Pinpoint the cell where the given text exists, returning its (x, y) midpoint coordinate. 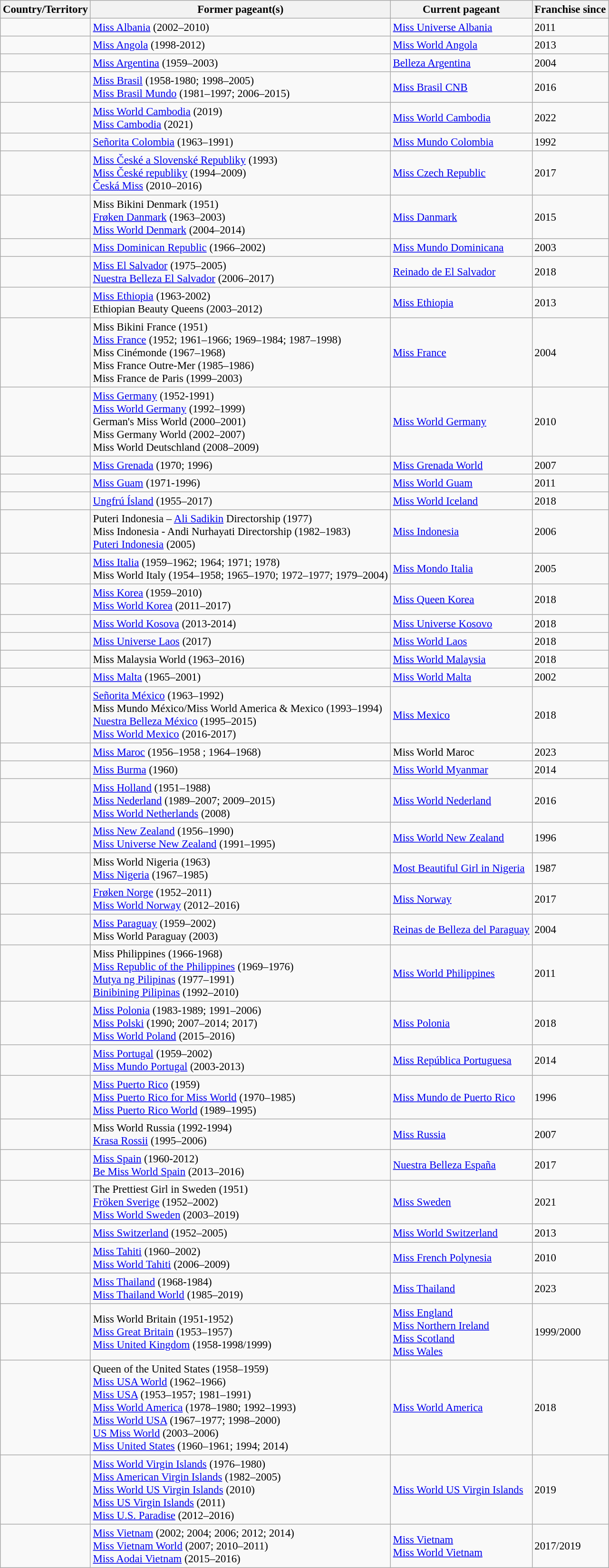
Reinas de Belleza del Paraguay (461, 929)
Miss Albania (2002–2010) (241, 28)
Miss Thailand (1968-1984)Miss Thailand World (1985–2019) (241, 1288)
Miss World New Zealand (461, 838)
Miss World Cambodia (2019)Miss Cambodia (2021) (241, 118)
Miss New Zealand (1956–1990)Miss Universe New Zealand (1991–1995) (241, 838)
Miss El Salvador (1975–2005)Nuestra Belleza El Salvador (2006–2017) (241, 272)
Miss Universe Kosovo (461, 624)
Miss Portugal (1959–2002)Miss Mundo Portugal (2003-2013) (241, 1061)
Miss Brasil CNB (461, 88)
Puteri Indonesia – Ali Sadikin Directorship (1977)Miss Indonesia - Andi Nurhayati Directorship (1982–1983)Puteri Indonesia (2005) (241, 532)
Country/Territory (46, 10)
Franchise since (570, 10)
2021 (570, 1202)
Miss World Angola (461, 45)
Miss Maroc (1956–1958 ; 1964–1968) (241, 752)
1987 (570, 868)
Former pageant(s) (241, 10)
Miss Mundo Colombia (461, 142)
Nuestra Belleza España (461, 1165)
Miss Russia (461, 1135)
Miss Czech Republic (461, 173)
Miss Queen Korea (461, 599)
Miss Paraguay (1959–2002)Miss World Paraguay (2003) (241, 929)
Miss Spain (1960-2012)Be Miss World Spain (2013–2016) (241, 1165)
Miss World Britain (1951-1952)Miss Great Britain (1953–1957)Miss United Kingdom (1958-1998/1999) (241, 1332)
Miss World US Virgin Islands (461, 1490)
Miss World Myanmar (461, 769)
Miss World Nederland (461, 800)
Miss Tahiti (1960–2002)Miss World Tahiti (2006–2009) (241, 1257)
Miss French Polynesia (461, 1257)
Miss World Malta (461, 678)
Miss Mondo Italia (461, 569)
Miss World Switzerland (461, 1233)
Miss World Guam (461, 483)
Miss Malaysia World (1963–2016) (241, 660)
Miss World Iceland (461, 501)
Miss Sweden (461, 1202)
Miss Holland (1951–1988)Miss Nederland (1989–2007; 2009–2015)Miss World Netherlands (2008) (241, 800)
Miss Polonia (1983-1989; 1991–2006)Miss Polski (1990; 2007–2014; 2017)Miss World Poland (2015–2016) (241, 1023)
Miss VietnamMiss World Vietnam (461, 1546)
Señorita México (1963–1992)Miss Mundo México/Miss World America & Mexico (1993–1994)Nuestra Belleza México (1995–2015)Miss World Mexico (2016-2017) (241, 714)
2005 (570, 569)
Current pageant (461, 10)
Miss Guam (1971-1996) (241, 483)
Miss Angola (1998-2012) (241, 45)
Miss World Nigeria (1963)Miss Nigeria (1967–1985) (241, 868)
Miss České a Slovenské Republiky (1993)Miss České republiky (1994–2009)Česká Miss (2010–2016) (241, 173)
Miss Polonia (461, 1023)
Miss Danmark (461, 217)
Ungfrú Ísland (1955–2017) (241, 501)
Miss Bikini Denmark (1951)Frøken Danmark (1963–2003)Miss World Denmark (2004–2014) (241, 217)
2017/2019 (570, 1546)
Miss World Germany (461, 422)
2019 (570, 1490)
Miss Grenada World (461, 465)
Miss Brasil (1958-1980; 1998–2005)Miss Brasil Mundo (1981–1997; 2006–2015) (241, 88)
Miss EnglandMiss Northern IrelandMiss ScotlandMiss Wales (461, 1332)
The Prettiest Girl in Sweden (1951)Fröken Sverige (1952–2002)Miss World Sweden (2003–2019) (241, 1202)
Miss Mundo Dominicana (461, 247)
Most Beautiful Girl in Nigeria (461, 868)
Miss Universe Albania (461, 28)
Miss World Malaysia (461, 660)
2002 (570, 678)
Miss Mexico (461, 714)
Miss World Philippines (461, 973)
Miss World Russia (1992-1994)Krasa Rossii (1995–2006) (241, 1135)
Miss Burma (1960) (241, 769)
Miss World Maroc (461, 752)
Miss World Kosova (2013-2014) (241, 624)
Miss France (461, 352)
Miss Grenada (1970; 1996) (241, 465)
2006 (570, 532)
Miss Switzerland (1952–2005) (241, 1233)
Miss Dominican Republic (1966–2002) (241, 247)
2015 (570, 217)
Miss World America (461, 1407)
Miss Korea (1959–2010)Miss World Korea (2011–2017) (241, 599)
2003 (570, 247)
Miss Ethiopia (1963-2002)Ethiopian Beauty Queens (2003–2012) (241, 302)
Miss República Portuguesa (461, 1061)
Miss Indonesia (461, 532)
Miss World Cambodia (461, 118)
Miss Ethiopia (461, 302)
Señorita Colombia (1963–1991) (241, 142)
Miss Universe Laos (2017) (241, 642)
1992 (570, 142)
Miss Argentina (1959–2003) (241, 63)
1999/2000 (570, 1332)
2022 (570, 118)
Miss Thailand (461, 1288)
Frøken Norge (1952–2011)Miss World Norway (2012–2016) (241, 899)
Miss Norway (461, 899)
Miss Italia (1959–1962; 1964; 1971; 1978)Miss World Italy (1954–1958; 1965–1970; 1972–1977; 1979–2004) (241, 569)
Belleza Argentina (461, 63)
Miss Vietnam (2002; 2004; 2006; 2012; 2014)Miss Vietnam World (2007; 2010–2011)Miss Aodai Vietnam (2015–2016) (241, 1546)
Miss Philippines (1966-1968)Miss Republic of the Philippines (1969–1976)Mutya ng Pilipinas (1977–1991)Binibining Pilipinas (1992–2010) (241, 973)
Miss World Laos (461, 642)
Miss Malta (1965–2001) (241, 678)
Miss Puerto Rico (1959)Miss Puerto Rico for Miss World (1970–1985)Miss Puerto Rico World (1989–1995) (241, 1098)
Miss Mundo de Puerto Rico (461, 1098)
Reinado de El Salvador (461, 272)
